Output the [X, Y] coordinate of the center of the cell containing the given text.  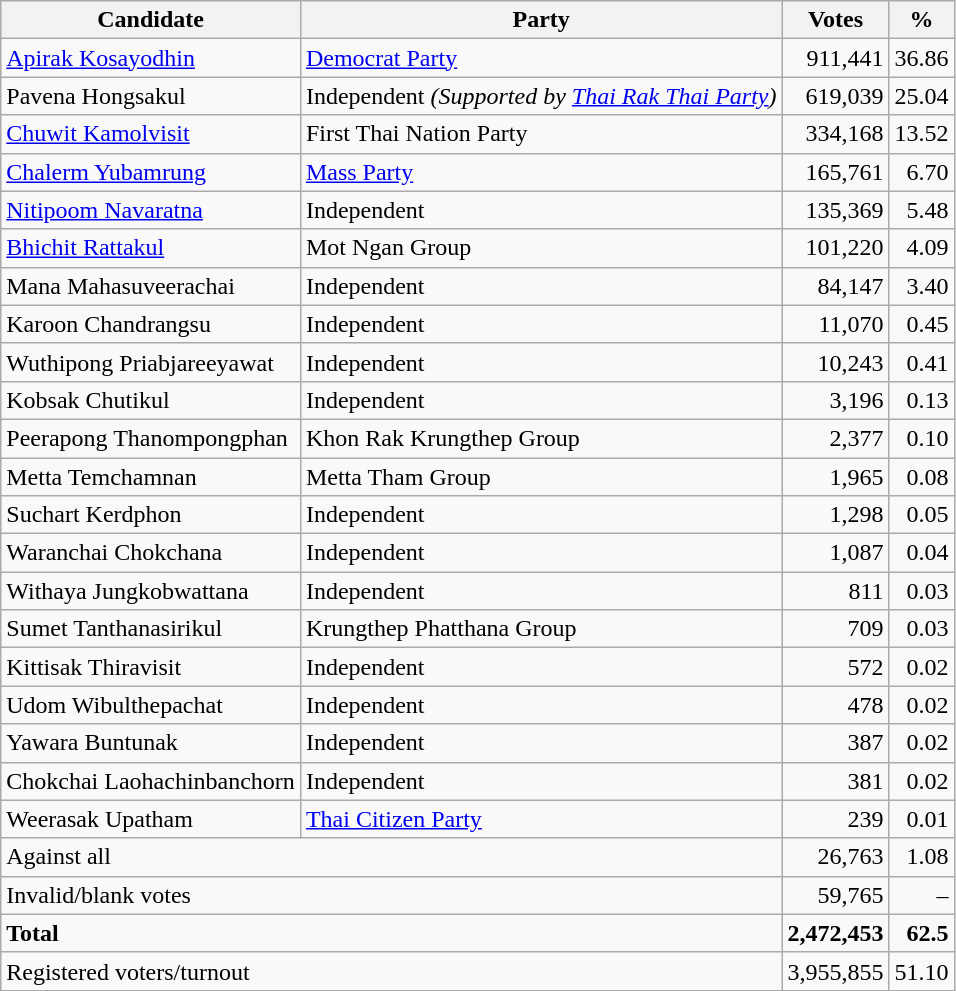
Registered voters/turnout [392, 971]
Krungthep Phatthana Group [541, 629]
84,147 [836, 286]
101,220 [836, 248]
Kobsak Chutikul [151, 400]
Waranchai Chokchana [151, 553]
0.45 [922, 324]
Chokchai Laohachinbanchorn [151, 781]
Votes [836, 20]
Khon Rak Krungthep Group [541, 438]
3,196 [836, 400]
0.04 [922, 553]
Karoon Chandrangsu [151, 324]
Nitipoom Navaratna [151, 210]
Total [392, 933]
10,243 [836, 362]
62.5 [922, 933]
Yawara Buntunak [151, 743]
26,763 [836, 857]
Mana Mahasuveerachai [151, 286]
Party [541, 20]
Suchart Kerdphon [151, 515]
3.40 [922, 286]
Wuthipong Priabjareeyawat [151, 362]
811 [836, 591]
25.04 [922, 96]
2,472,453 [836, 933]
Mot Ngan Group [541, 248]
239 [836, 819]
Independent (Supported by Thai Rak Thai Party) [541, 96]
% [922, 20]
0.10 [922, 438]
Sumet Tanthanasirikul [151, 629]
0.41 [922, 362]
0.08 [922, 477]
2,377 [836, 438]
478 [836, 705]
Invalid/blank votes [392, 895]
387 [836, 743]
51.10 [922, 971]
13.52 [922, 134]
381 [836, 781]
11,070 [836, 324]
0.01 [922, 819]
6.70 [922, 172]
59,765 [836, 895]
Weerasak Upatham [151, 819]
3,955,855 [836, 971]
– [922, 895]
Thai Citizen Party [541, 819]
619,039 [836, 96]
0.13 [922, 400]
709 [836, 629]
1,298 [836, 515]
First Thai Nation Party [541, 134]
135,369 [836, 210]
Chalerm Yubamrung [151, 172]
911,441 [836, 58]
0.05 [922, 515]
334,168 [836, 134]
572 [836, 667]
Bhichit Rattakul [151, 248]
Metta Temchamnan [151, 477]
Against all [392, 857]
Candidate [151, 20]
Peerapong Thanompongphan [151, 438]
4.09 [922, 248]
1.08 [922, 857]
Udom Wibulthepachat [151, 705]
1,965 [836, 477]
36.86 [922, 58]
Metta Tham Group [541, 477]
Withaya Jungkobwattana [151, 591]
165,761 [836, 172]
Mass Party [541, 172]
Pavena Hongsakul [151, 96]
Apirak Kosayodhin [151, 58]
Kittisak Thiravisit [151, 667]
5.48 [922, 210]
1,087 [836, 553]
Chuwit Kamolvisit [151, 134]
Democrat Party [541, 58]
